Determine the (x, y) coordinate at the center of the cell enclosing the given text.  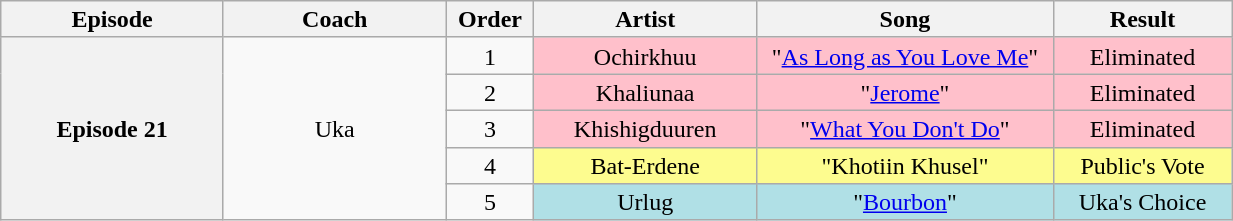
"Jerome" (906, 92)
Urlug (646, 202)
Bat-Erdene (646, 166)
Ochirkhuu (646, 56)
5 (490, 202)
Khaliunaa (646, 92)
"Bourbon" (906, 202)
1 (490, 56)
3 (490, 128)
Uka (334, 128)
Episode 21 (112, 128)
2 (490, 92)
4 (490, 166)
Artist (646, 20)
Result (1142, 20)
Episode (112, 20)
Uka's Choice (1142, 202)
Song (906, 20)
Public's Vote (1142, 166)
Khishigduuren (646, 128)
Coach (334, 20)
"Khotiin Khusel" (906, 166)
Order (490, 20)
"As Long as You Love Me" (906, 56)
"What You Don't Do" (906, 128)
